Output the (X, Y) coordinate of the center of the cell containing the given text.  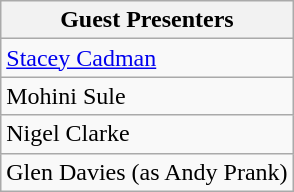
Stacey Cadman (147, 58)
Guest Presenters (147, 20)
Mohini Sule (147, 96)
Nigel Clarke (147, 134)
Glen Davies (as Andy Prank) (147, 172)
